For the text-containing cell, return its midpoint in [X, Y] coordinate format. 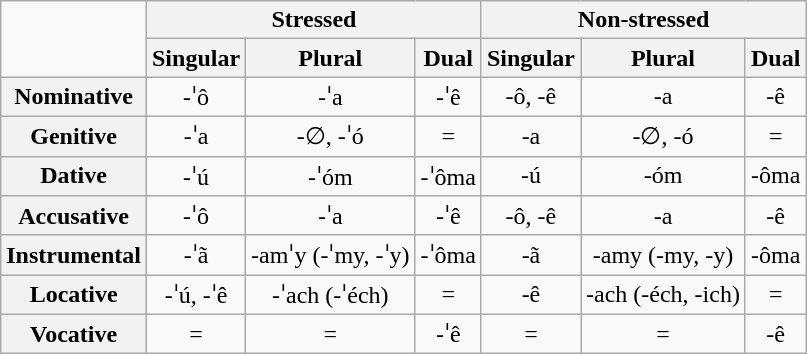
-ú [530, 176]
-ˈú, -ˈê [196, 295]
-óm [662, 176]
Non-stressed [643, 20]
-ã [530, 255]
-∅, -ó [662, 136]
-amˈy (-ˈmy, -ˈy) [330, 255]
Stressed [314, 20]
Nominative [74, 97]
Locative [74, 295]
-ˈú [196, 176]
-ach (-éch, -ich) [662, 295]
Accusative [74, 216]
Genitive [74, 136]
-ˈã [196, 255]
-amy (-my, -y) [662, 255]
-∅, -ˈó [330, 136]
-ˈach (-ˈéch) [330, 295]
Instrumental [74, 255]
Dative [74, 176]
Vocative [74, 334]
-ˈóm [330, 176]
